Locate the cell with the specified text and output its [X, Y] center coordinate. 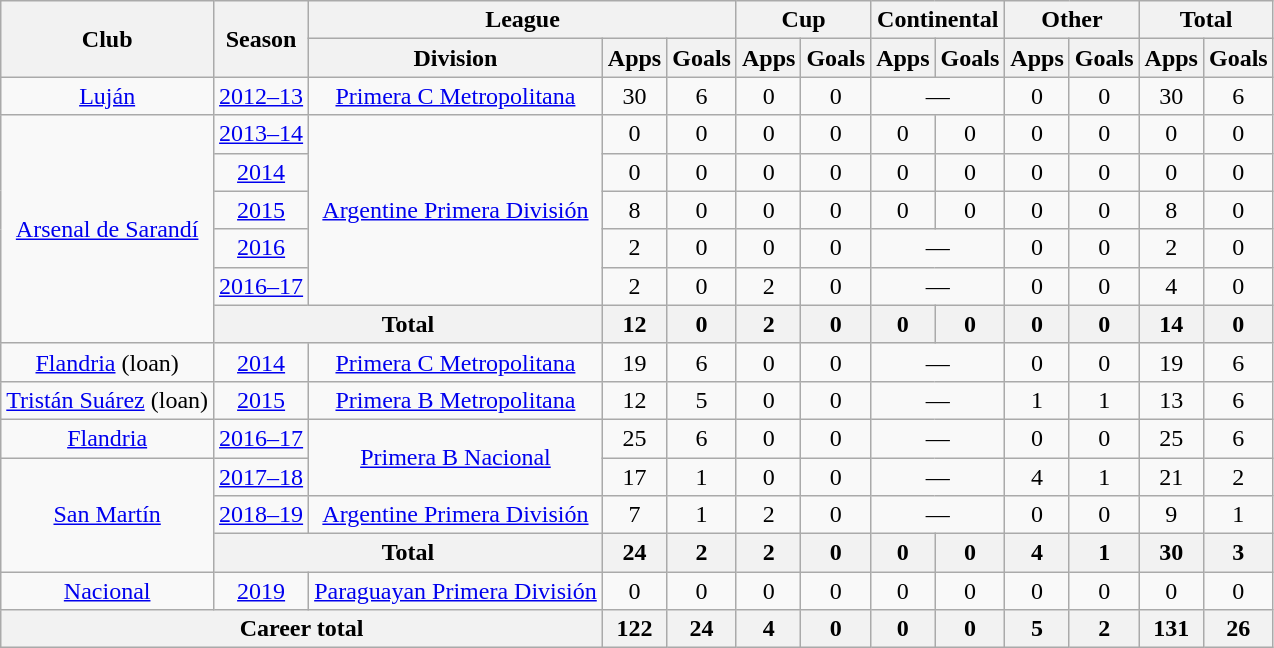
14 [1171, 324]
Arsenal de Sarandí [108, 229]
2018–19 [262, 515]
Nacional [108, 591]
Other [1072, 20]
Club [108, 39]
Tristán Suárez (loan) [108, 400]
San Martín [108, 515]
Career total [302, 629]
2013–14 [262, 134]
2016 [262, 248]
9 [1171, 515]
Flandria (loan) [108, 362]
131 [1171, 629]
2019 [262, 591]
13 [1171, 400]
Season [262, 39]
Luján [108, 96]
17 [634, 477]
2012–13 [262, 96]
2017–18 [262, 477]
League [523, 20]
Primera B Nacional [456, 457]
3 [1238, 553]
Continental [938, 20]
7 [634, 515]
21 [1171, 477]
122 [634, 629]
Paraguayan Primera División [456, 591]
Flandria [108, 438]
Division [456, 58]
Primera B Metropolitana [456, 400]
26 [1238, 629]
Cup [803, 20]
